Pinpoint the cell where the given text exists, returning its (x, y) midpoint coordinate. 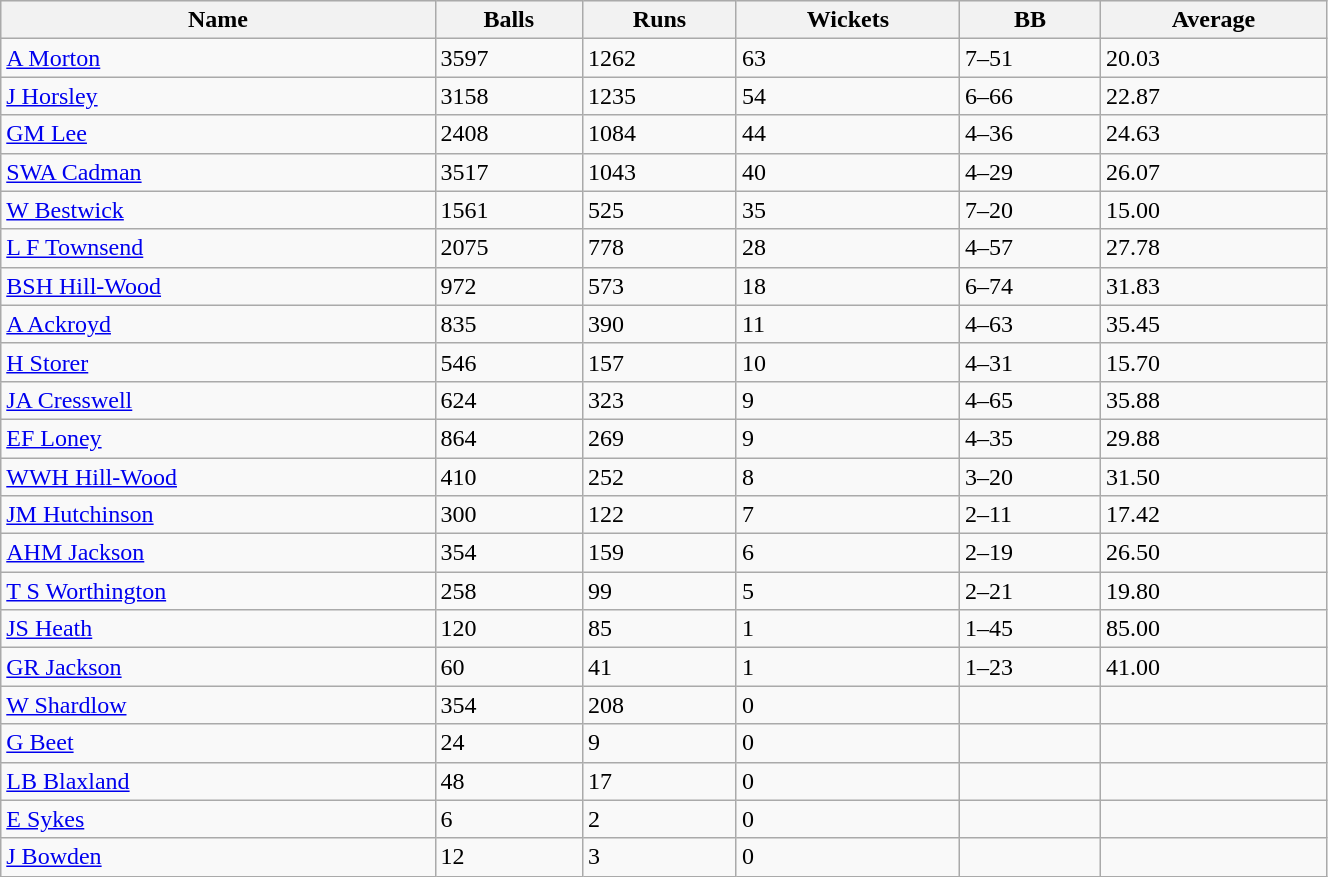
258 (509, 591)
624 (509, 400)
12 (509, 857)
A Morton (218, 58)
Average (1213, 20)
208 (660, 705)
1262 (660, 58)
BSH Hill-Wood (218, 286)
157 (660, 362)
8 (848, 477)
WWH Hill-Wood (218, 477)
1561 (509, 210)
41.00 (1213, 667)
85.00 (1213, 629)
864 (509, 438)
1043 (660, 172)
18 (848, 286)
300 (509, 515)
J Horsley (218, 96)
28 (848, 248)
63 (848, 58)
24.63 (1213, 134)
835 (509, 324)
85 (660, 629)
AHM Jackson (218, 553)
122 (660, 515)
120 (509, 629)
17 (660, 781)
G Beet (218, 743)
525 (660, 210)
410 (509, 477)
1–45 (1030, 629)
15.70 (1213, 362)
1235 (660, 96)
54 (848, 96)
3517 (509, 172)
EF Loney (218, 438)
11 (848, 324)
40 (848, 172)
6–66 (1030, 96)
L F Townsend (218, 248)
31.50 (1213, 477)
60 (509, 667)
323 (660, 400)
26.07 (1213, 172)
15.00 (1213, 210)
2408 (509, 134)
4–63 (1030, 324)
26.50 (1213, 553)
2075 (509, 248)
35 (848, 210)
BB (1030, 20)
390 (660, 324)
7 (848, 515)
573 (660, 286)
48 (509, 781)
41 (660, 667)
27.78 (1213, 248)
3158 (509, 96)
W Bestwick (218, 210)
35.45 (1213, 324)
4–36 (1030, 134)
24 (509, 743)
972 (509, 286)
19.80 (1213, 591)
Runs (660, 20)
2–19 (1030, 553)
4–35 (1030, 438)
JM Hutchinson (218, 515)
J Bowden (218, 857)
Balls (509, 20)
W Shardlow (218, 705)
T S Worthington (218, 591)
31.83 (1213, 286)
A Ackroyd (218, 324)
17.42 (1213, 515)
GM Lee (218, 134)
Wickets (848, 20)
2–21 (1030, 591)
269 (660, 438)
5 (848, 591)
778 (660, 248)
3–20 (1030, 477)
252 (660, 477)
20.03 (1213, 58)
6–74 (1030, 286)
22.87 (1213, 96)
29.88 (1213, 438)
4–31 (1030, 362)
H Storer (218, 362)
2 (660, 819)
JA Cresswell (218, 400)
44 (848, 134)
GR Jackson (218, 667)
3 (660, 857)
JS Heath (218, 629)
2–11 (1030, 515)
1084 (660, 134)
1–23 (1030, 667)
546 (509, 362)
99 (660, 591)
LB Blaxland (218, 781)
4–57 (1030, 248)
4–65 (1030, 400)
3597 (509, 58)
4–29 (1030, 172)
Name (218, 20)
159 (660, 553)
7–20 (1030, 210)
35.88 (1213, 400)
7–51 (1030, 58)
10 (848, 362)
SWA Cadman (218, 172)
E Sykes (218, 819)
